Pinpoint the cell where the given text exists, returning its (X, Y) midpoint coordinate. 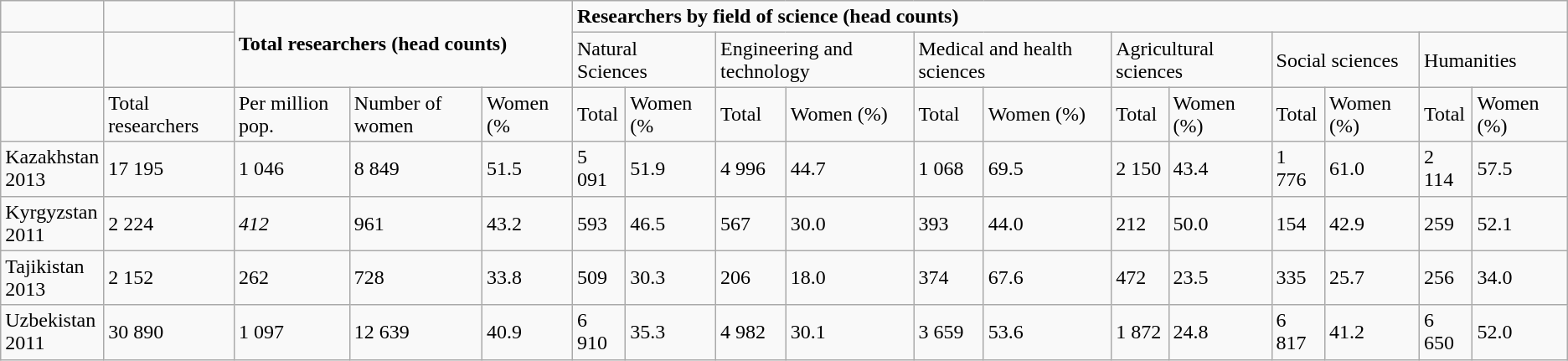
40.9 (528, 332)
43.2 (528, 223)
33.8 (528, 278)
412 (291, 223)
17 195 (169, 169)
2 224 (169, 223)
Medical and health sciences (1013, 60)
53.6 (1047, 332)
4 996 (751, 169)
256 (1446, 278)
44.0 (1047, 223)
44.7 (849, 169)
3 659 (948, 332)
Agricultural sciences (1191, 60)
46.5 (671, 223)
1 872 (1140, 332)
5 091 (598, 169)
728 (415, 278)
567 (751, 223)
Tajikistan2013 (52, 278)
Per million pop. (291, 114)
Total researchers (head counts) (403, 44)
212 (1140, 223)
6 650 (1446, 332)
1 097 (291, 332)
34.0 (1519, 278)
2 150 (1140, 169)
24.8 (1220, 332)
30.3 (671, 278)
Kyrgyzstan2011 (52, 223)
2 152 (169, 278)
509 (598, 278)
69.5 (1047, 169)
Kazakhstan2013 (52, 169)
Number of women (415, 114)
52.0 (1519, 332)
Engineering and technology (815, 60)
51.9 (671, 169)
41.2 (1372, 332)
393 (948, 223)
Uzbekistan2011 (52, 332)
50.0 (1220, 223)
262 (291, 278)
4 982 (751, 332)
1 046 (291, 169)
52.1 (1519, 223)
259 (1446, 223)
335 (1298, 278)
30.1 (849, 332)
961 (415, 223)
43.4 (1220, 169)
30.0 (849, 223)
42.9 (1372, 223)
6 910 (598, 332)
8 849 (415, 169)
Total researchers (169, 114)
Social sciences (1345, 60)
Humanities (1494, 60)
1 068 (948, 169)
57.5 (1519, 169)
472 (1140, 278)
6 817 (1298, 332)
374 (948, 278)
51.5 (528, 169)
154 (1298, 223)
Natural Sciences (643, 60)
30 890 (169, 332)
206 (751, 278)
12 639 (415, 332)
2 114 (1446, 169)
61.0 (1372, 169)
18.0 (849, 278)
593 (598, 223)
25.7 (1372, 278)
Researchers by field of science (head counts) (1070, 17)
23.5 (1220, 278)
35.3 (671, 332)
1 776 (1298, 169)
67.6 (1047, 278)
